For the text-containing cell, return its midpoint in (X, Y) coordinate format. 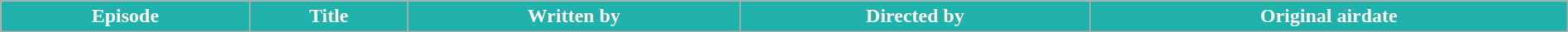
Episode (126, 16)
Original airdate (1328, 16)
Directed by (915, 16)
Title (329, 16)
Written by (574, 16)
